Return (X, Y) of the center of cell containing provided text 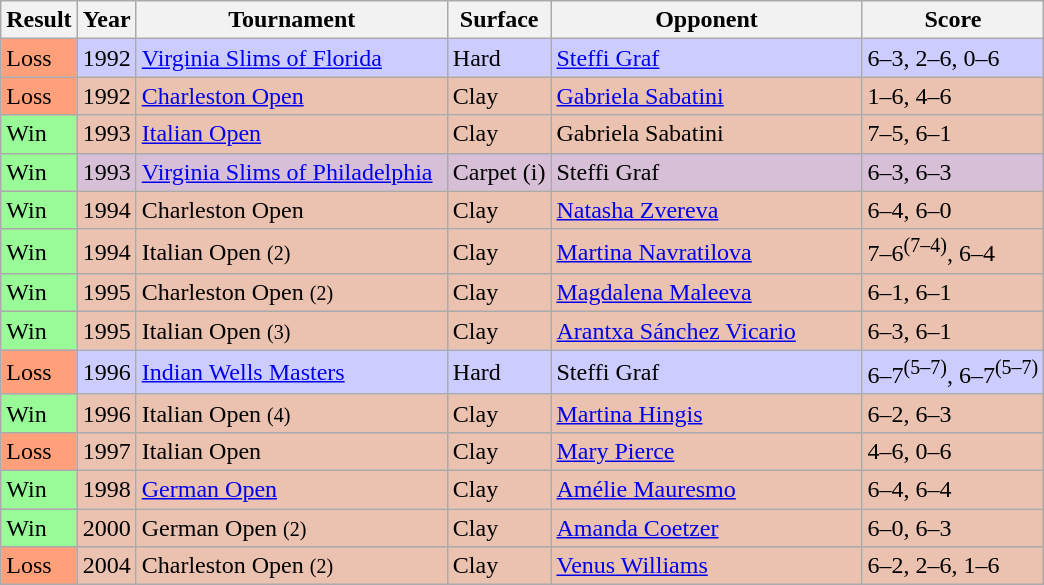
Mary Pierce (706, 451)
Arantxa Sánchez Vicario (706, 331)
Venus Williams (706, 566)
6–2, 2–6, 1–6 (953, 566)
6–1, 6–1 (953, 293)
Carpet (i) (499, 172)
Amélie Mauresmo (706, 489)
Result (39, 20)
German Open (2) (292, 528)
Natasha Zvereva (706, 210)
6–4, 6–0 (953, 210)
Opponent (706, 20)
Tournament (292, 20)
Score (953, 20)
Indian Wells Masters (292, 372)
7–6(7–4), 6–4 (953, 252)
Year (106, 20)
6–4, 6–4 (953, 489)
Italian Open (3) (292, 331)
1998 (106, 489)
2000 (106, 528)
Virginia Slims of Florida (292, 58)
Magdalena Maleeva (706, 293)
6–7(5–7), 6–7(5–7) (953, 372)
Italian Open (2) (292, 252)
2004 (106, 566)
6–3, 6–1 (953, 331)
6–3, 2–6, 0–6 (953, 58)
German Open (292, 489)
Surface (499, 20)
7–5, 6–1 (953, 134)
Virginia Slims of Philadelphia (292, 172)
6–2, 6–3 (953, 413)
Amanda Coetzer (706, 528)
1997 (106, 451)
6–3, 6–3 (953, 172)
6–0, 6–3 (953, 528)
4–6, 0–6 (953, 451)
Martina Hingis (706, 413)
Italian Open (4) (292, 413)
Martina Navratilova (706, 252)
1–6, 4–6 (953, 96)
